From the cell containing the given text, extract its center point as (x, y) coordinate. 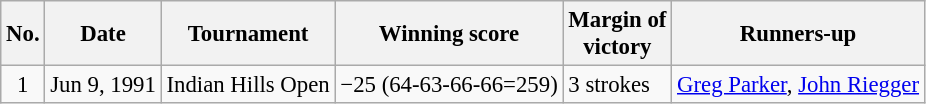
Jun 9, 1991 (103, 85)
Margin ofvictory (618, 34)
No. (23, 34)
Tournament (248, 34)
Winning score (449, 34)
3 strokes (618, 85)
Date (103, 34)
Indian Hills Open (248, 85)
Greg Parker, John Riegger (798, 85)
Runners-up (798, 34)
1 (23, 85)
−25 (64-63-66-66=259) (449, 85)
